Search for the cell housing the specified text and yield its (x, y) center coordinate. 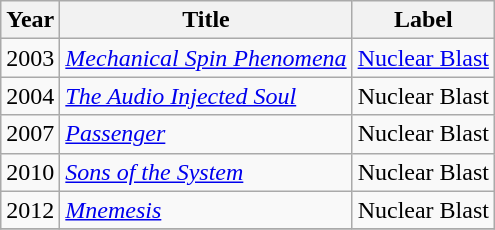
The Audio Injected Soul (206, 96)
2012 (30, 210)
Mnemesis (206, 210)
Label (423, 20)
Mechanical Spin Phenomena (206, 58)
2007 (30, 134)
Year (30, 20)
Sons of the System (206, 172)
2003 (30, 58)
Title (206, 20)
2004 (30, 96)
Passenger (206, 134)
2010 (30, 172)
